For the text-containing cell, return its midpoint in [X, Y] coordinate format. 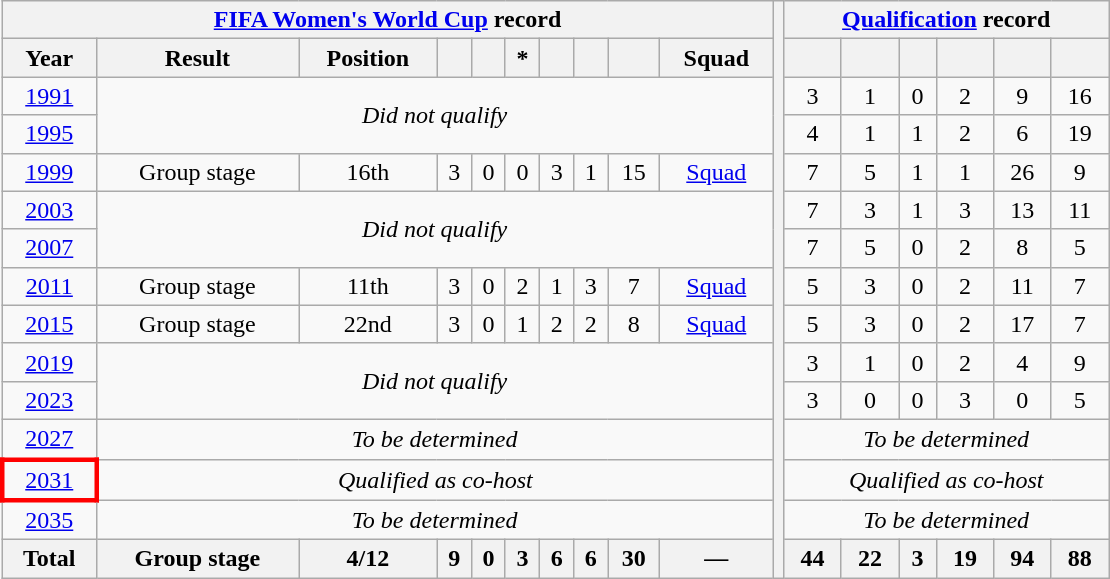
1999 [49, 172]
Year [49, 58]
Total [49, 559]
94 [1022, 559]
88 [1080, 559]
FIFA Women's World Cup record [388, 20]
* [522, 58]
2015 [49, 324]
44 [812, 559]
1995 [49, 134]
Result [197, 58]
13 [1022, 210]
4/12 [368, 559]
2027 [49, 439]
2035 [49, 520]
2007 [49, 248]
2023 [49, 400]
2003 [49, 210]
17 [1022, 324]
2011 [49, 286]
2019 [49, 362]
Qualification record [946, 20]
— [716, 559]
1991 [49, 96]
26 [1022, 172]
22 [870, 559]
16 [1080, 96]
11th [368, 286]
16th [368, 172]
30 [634, 559]
2031 [49, 480]
22nd [368, 324]
Position [368, 58]
15 [634, 172]
